Return (X, Y) of the center of cell containing provided text 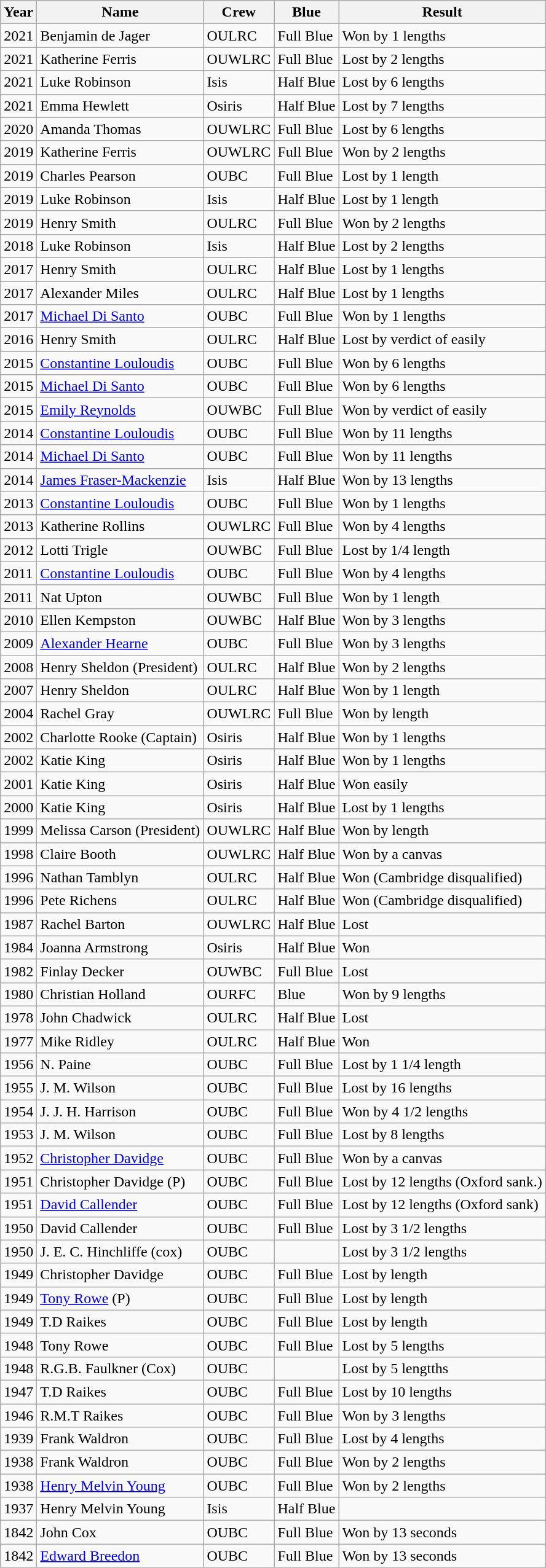
1937 (18, 1509)
1953 (18, 1135)
Crew (239, 12)
Alexander Miles (121, 293)
Tony Rowe (P) (121, 1298)
Won by 4 1/2 lengths (442, 1111)
Charles Pearson (121, 176)
Finlay Decker (121, 971)
Alexander Hearne (121, 643)
Emma Hewlett (121, 106)
Year (18, 12)
2012 (18, 550)
1977 (18, 1041)
John Chadwick (121, 1017)
Lost by 1 1/4 length (442, 1065)
Nathan Tamblyn (121, 877)
2001 (18, 784)
1987 (18, 924)
Won easily (442, 784)
Lost by 4 lengths (442, 1439)
Lotti Trigle (121, 550)
Melissa Carson (President) (121, 831)
1939 (18, 1439)
Won by 13 lengths (442, 480)
1980 (18, 994)
J. E. C. Hinchliffe (cox) (121, 1252)
Lost by 7 lengths (442, 106)
Lost by 10 lengths (442, 1392)
1982 (18, 971)
Lost by 12 lengths (Oxford sank) (442, 1205)
1998 (18, 854)
Nat Upton (121, 597)
Lost by 1/4 length (442, 550)
1999 (18, 831)
2020 (18, 129)
N. Paine (121, 1065)
R.M.T Raikes (121, 1415)
Katherine Rollins (121, 527)
Lost by 5 lengtths (442, 1368)
Henry Sheldon (President) (121, 667)
R.G.B. Faulkner (Cox) (121, 1368)
Name (121, 12)
Henry Sheldon (121, 691)
2009 (18, 643)
2018 (18, 246)
Emily Reynolds (121, 410)
Benjamin de Jager (121, 36)
Tony Rowe (121, 1345)
1978 (18, 1017)
1954 (18, 1111)
2016 (18, 340)
1956 (18, 1065)
2010 (18, 620)
John Cox (121, 1532)
2004 (18, 714)
Won by 9 lengths (442, 994)
1947 (18, 1392)
Christian Holland (121, 994)
J. J. H. Harrison (121, 1111)
2000 (18, 807)
Rachel Gray (121, 714)
2007 (18, 691)
OURFC (239, 994)
Lost by 5 lengths (442, 1345)
Lost by 12 lengths (Oxford sank.) (442, 1182)
Pete Richens (121, 901)
Charlotte Rooke (Captain) (121, 737)
Ellen Kempston (121, 620)
Claire Booth (121, 854)
James Fraser-Mackenzie (121, 480)
Result (442, 12)
1952 (18, 1158)
Lost by 8 lengths (442, 1135)
1955 (18, 1088)
Joanna Armstrong (121, 947)
1984 (18, 947)
Christopher Davidge (P) (121, 1182)
2008 (18, 667)
Mike Ridley (121, 1041)
Lost by 16 lengths (442, 1088)
Lost by verdict of easily (442, 340)
Amanda Thomas (121, 129)
Won by verdict of easily (442, 410)
1946 (18, 1415)
Rachel Barton (121, 924)
Edward Breedon (121, 1556)
